Find where the given text appears and provide that cell's center as (X, Y) coordinate. 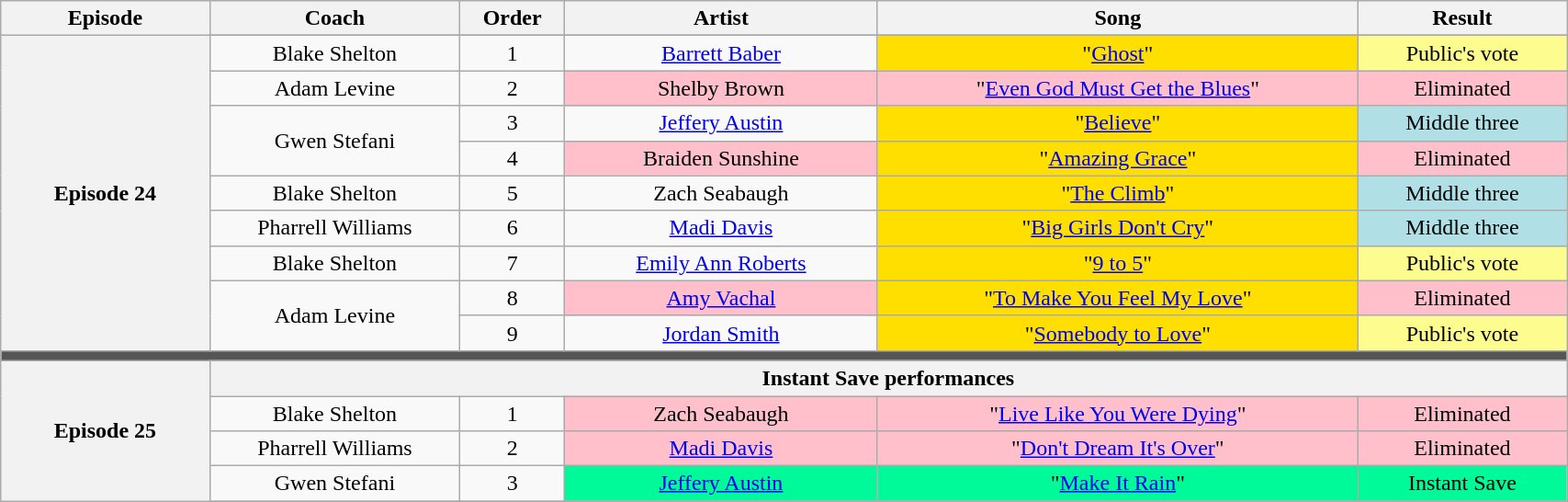
Braiden Sunshine (720, 158)
"9 to 5" (1117, 263)
Emily Ann Roberts (720, 263)
Episode 25 (105, 430)
"Big Girls Don't Cry" (1117, 228)
Order (513, 18)
6 (513, 228)
8 (513, 298)
Barrett Baber (720, 53)
Episode (105, 18)
"Make It Rain" (1117, 484)
Episode 24 (105, 193)
"Live Like You Were Dying" (1117, 413)
Jordan Smith (720, 333)
Instant Save performances (888, 378)
Shelby Brown (720, 88)
7 (513, 263)
"To Make You Feel My Love" (1117, 298)
5 (513, 193)
"Don't Dream It's Over" (1117, 449)
Amy Vachal (720, 298)
Artist (720, 18)
"Even God Must Get the Blues" (1117, 88)
Coach (334, 18)
"Believe" (1117, 123)
"Ghost" (1117, 53)
"The Climb" (1117, 193)
Result (1462, 18)
"Somebody to Love" (1117, 333)
9 (513, 333)
Instant Save (1462, 484)
4 (513, 158)
"Amazing Grace" (1117, 158)
Song (1117, 18)
